Extract the (x, y) coordinate from the center of the cell holding the provided text.  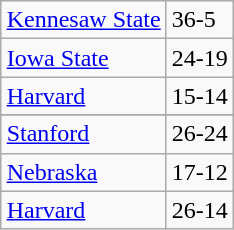
Stanford (84, 134)
26-24 (200, 134)
24-19 (200, 58)
17-12 (200, 172)
36-5 (200, 20)
Kennesaw State (84, 20)
15-14 (200, 96)
Nebraska (84, 172)
26-14 (200, 210)
Iowa State (84, 58)
